Search for the cell housing the specified text and yield its (x, y) center coordinate. 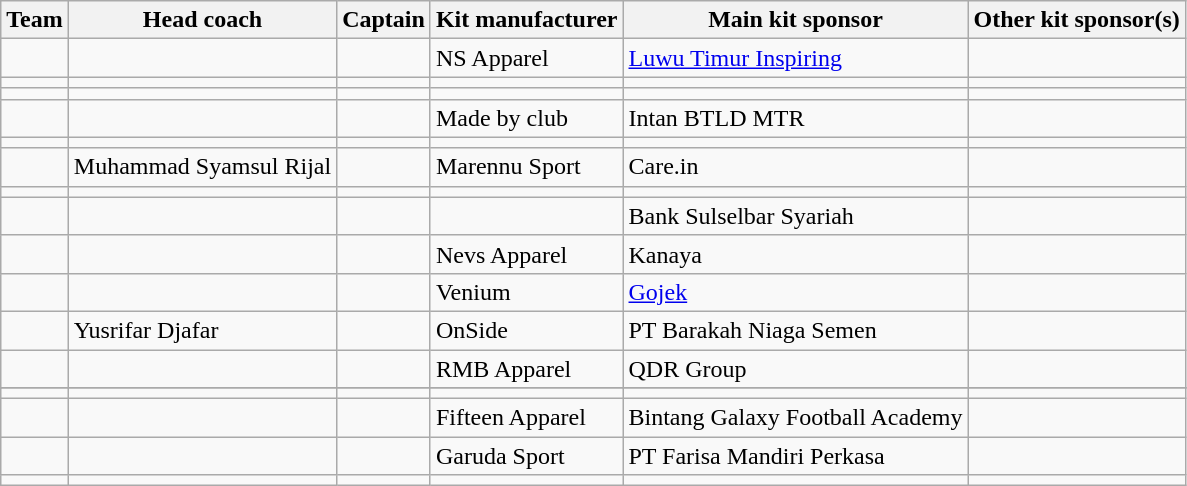
NS Apparel (526, 58)
Luwu Timur Inspiring (796, 58)
Kit manufacturer (526, 20)
OnSide (526, 330)
QDR Group (796, 369)
Gojek (796, 292)
Captain (384, 20)
Care.in (796, 167)
Other kit sponsor(s) (1076, 20)
Head coach (202, 20)
Team (35, 20)
Kanaya (796, 254)
Bintang Galaxy Football Academy (796, 418)
PT Barakah Niaga Semen (796, 330)
Nevs Apparel (526, 254)
Bank Sulselbar Syariah (796, 216)
Intan BTLD MTR (796, 118)
Main kit sponsor (796, 20)
Venium (526, 292)
Muhammad Syamsul Rijal (202, 167)
RMB Apparel (526, 369)
Fifteen Apparel (526, 418)
Made by club (526, 118)
Garuda Sport (526, 456)
PT Farisa Mandiri Perkasa (796, 456)
Yusrifar Djafar (202, 330)
Marennu Sport (526, 167)
